Extract the (x, y) coordinate from the center of the cell holding the provided text.  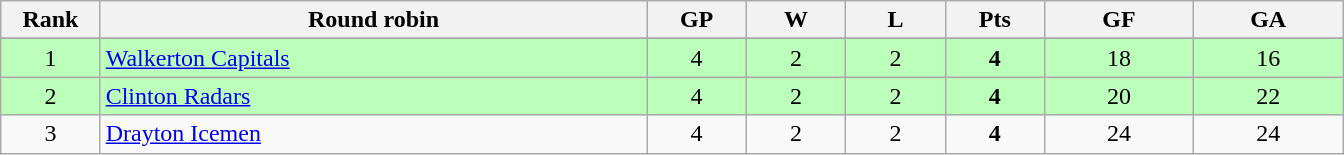
18 (1118, 58)
W (796, 20)
Drayton Icemen (374, 134)
Round robin (374, 20)
1 (50, 58)
GP (696, 20)
Clinton Radars (374, 96)
Walkerton Capitals (374, 58)
GF (1118, 20)
Pts (994, 20)
22 (1268, 96)
Rank (50, 20)
L (896, 20)
20 (1118, 96)
GA (1268, 20)
3 (50, 134)
16 (1268, 58)
